Locate the cell with the specified text and output its [X, Y] center coordinate. 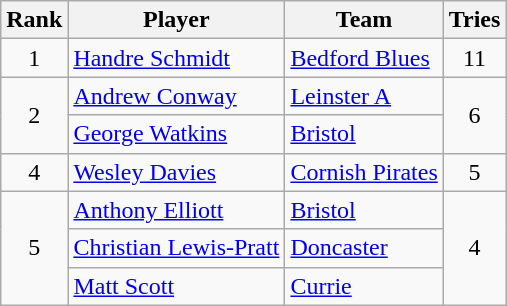
Andrew Conway [176, 96]
Tries [474, 20]
2 [34, 115]
Handre Schmidt [176, 58]
Rank [34, 20]
11 [474, 58]
Team [364, 20]
Christian Lewis-Pratt [176, 248]
Player [176, 20]
Anthony Elliott [176, 210]
Wesley Davies [176, 172]
Doncaster [364, 248]
Bedford Blues [364, 58]
Currie [364, 286]
Leinster A [364, 96]
Matt Scott [176, 286]
1 [34, 58]
Cornish Pirates [364, 172]
George Watkins [176, 134]
6 [474, 115]
